Identify which cell holds the provided text, then report its [x, y] central coordinate. 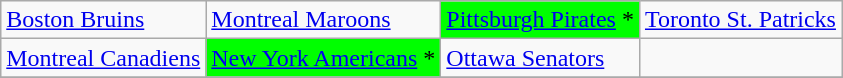
Boston Bruins [104, 20]
Montreal Maroons [324, 20]
Ottawa Senators [540, 58]
Pittsburgh Pirates * [540, 20]
Montreal Canadiens [104, 58]
New York Americans * [324, 58]
Toronto St. Patricks [740, 20]
